Find where the given text appears and provide that cell's center as [X, Y] coordinate. 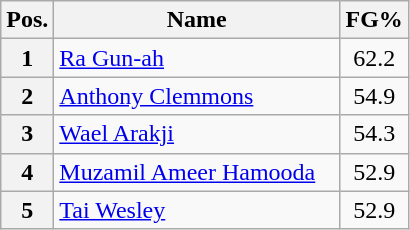
1 [28, 58]
5 [28, 210]
Ra Gun-ah [197, 58]
Name [197, 20]
3 [28, 134]
54.3 [374, 134]
Anthony Clemmons [197, 96]
62.2 [374, 58]
Wael Arakji [197, 134]
2 [28, 96]
Muzamil Ameer Hamooda [197, 172]
54.9 [374, 96]
Pos. [28, 20]
FG% [374, 20]
Tai Wesley [197, 210]
4 [28, 172]
